Pinpoint the cell where the given text exists, returning its (X, Y) midpoint coordinate. 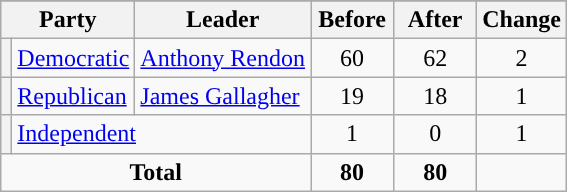
Democratic (74, 58)
62 (436, 58)
James Gallagher (223, 96)
Total (156, 172)
Leader (223, 20)
Anthony Rendon (223, 58)
Party (68, 20)
Change (522, 20)
0 (436, 134)
60 (352, 58)
Independent (162, 134)
After (436, 20)
19 (352, 96)
18 (436, 96)
Republican (74, 96)
Before (352, 20)
2 (522, 58)
